From the cell containing the given text, extract its center point as [X, Y] coordinate. 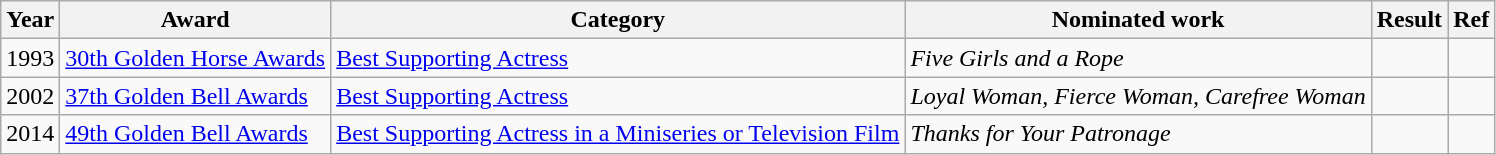
Thanks for Your Patronage [1138, 134]
Nominated work [1138, 20]
Award [196, 20]
Ref [1472, 20]
37th Golden Bell Awards [196, 96]
Year [30, 20]
49th Golden Bell Awards [196, 134]
2014 [30, 134]
Result [1409, 20]
Loyal Woman, Fierce Woman, Carefree Woman [1138, 96]
Best Supporting Actress in a Miniseries or Television Film [618, 134]
Five Girls and a Rope [1138, 58]
1993 [30, 58]
Category [618, 20]
30th Golden Horse Awards [196, 58]
2002 [30, 96]
